Detect which cell encompasses the target text, then output its [X, Y] center coordinate. 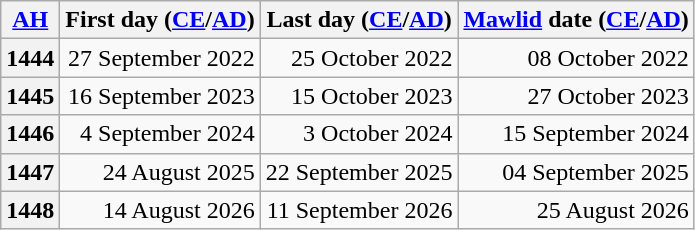
27 October 2023 [576, 96]
1446 [30, 134]
04 September 2025 [576, 172]
27 September 2022 [160, 58]
First day (CE/AD) [160, 20]
1448 [30, 210]
15 September 2024 [576, 134]
24 August 2025 [160, 172]
14 August 2026 [160, 210]
1444 [30, 58]
3 October 2024 [359, 134]
11 September 2026 [359, 210]
15 October 2023 [359, 96]
1445 [30, 96]
25 August 2026 [576, 210]
08 October 2022 [576, 58]
4 September 2024 [160, 134]
25 October 2022 [359, 58]
AH [30, 20]
22 September 2025 [359, 172]
Last day (CE/AD) [359, 20]
16 September 2023 [160, 96]
1447 [30, 172]
Mawlid date (CE/AD) [576, 20]
